Output the (X, Y) coordinate of the center of the cell containing the given text.  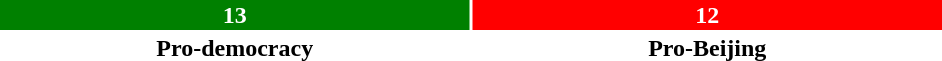
13 (235, 15)
12 (707, 15)
